Capture the cell that displays the provided text and extract its [X, Y] central coordinate. 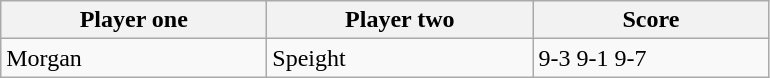
Score [651, 20]
Player two [400, 20]
Morgan [134, 58]
9-3 9-1 9-7 [651, 58]
Player one [134, 20]
Speight [400, 58]
